Find where the given text appears and provide that cell's center as [x, y] coordinate. 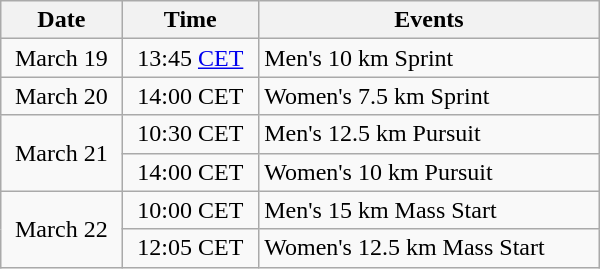
March 20 [62, 96]
Men's 12.5 km Pursuit [430, 134]
Men's 10 km Sprint [430, 58]
March 19 [62, 58]
Women's 10 km Pursuit [430, 172]
10:30 CET [190, 134]
March 22 [62, 229]
Women's 12.5 km Mass Start [430, 248]
Events [430, 20]
Time [190, 20]
13:45 CET [190, 58]
Date [62, 20]
12:05 CET [190, 248]
March 21 [62, 153]
Women's 7.5 km Sprint [430, 96]
10:00 CET [190, 210]
Men's 15 km Mass Start [430, 210]
